Scan for the cell matching the given text and deliver its (X, Y) coordinate at center. 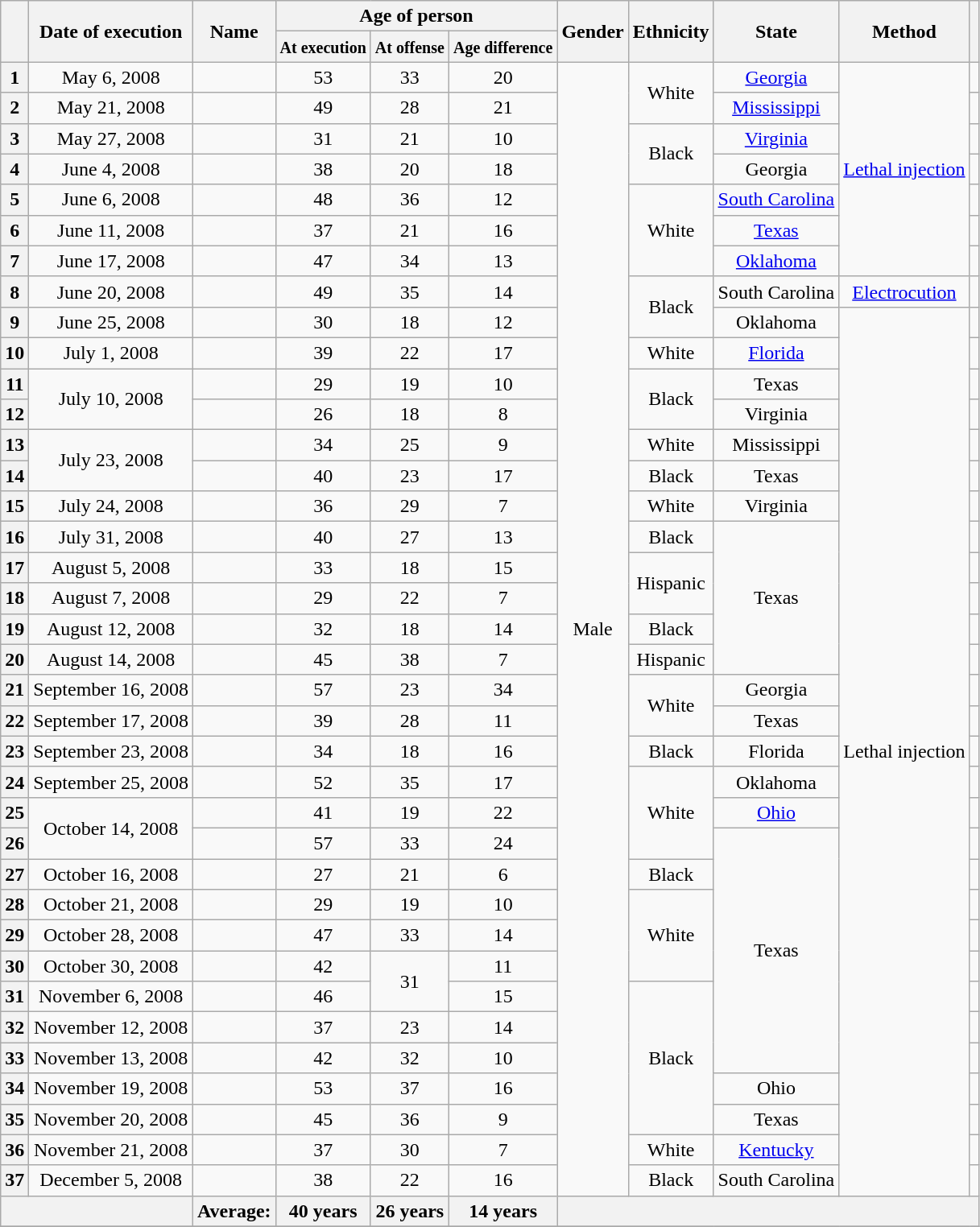
November 6, 2008 (111, 997)
Name (235, 31)
At execution (323, 47)
July 23, 2008 (111, 461)
Male (593, 629)
October 21, 2008 (111, 905)
November 12, 2008 (111, 1027)
August 7, 2008 (111, 598)
1 (14, 77)
August 12, 2008 (111, 629)
September 23, 2008 (111, 751)
Age difference (502, 47)
48 (323, 200)
46 (323, 997)
June 20, 2008 (111, 291)
September 25, 2008 (111, 782)
Date of execution (111, 31)
July 1, 2008 (111, 353)
Electrocution (904, 291)
40 years (323, 1211)
September 16, 2008 (111, 690)
3 (14, 138)
November 19, 2008 (111, 1089)
4 (14, 169)
41 (323, 812)
2 (14, 108)
Age of person (416, 16)
July 10, 2008 (111, 399)
November 13, 2008 (111, 1058)
August 14, 2008 (111, 659)
July 31, 2008 (111, 537)
October 28, 2008 (111, 936)
May 21, 2008 (111, 108)
Average: (235, 1211)
August 5, 2008 (111, 568)
26 years (409, 1211)
June 25, 2008 (111, 322)
52 (323, 782)
December 5, 2008 (111, 1180)
June 6, 2008 (111, 200)
September 17, 2008 (111, 721)
October 14, 2008 (111, 828)
Ethnicity (671, 31)
5 (14, 200)
Kentucky (776, 1150)
July 24, 2008 (111, 506)
November 20, 2008 (111, 1119)
Gender (593, 31)
Method (904, 31)
14 years (502, 1211)
At offense (409, 47)
June 17, 2008 (111, 261)
October 30, 2008 (111, 966)
November 21, 2008 (111, 1150)
State (776, 31)
May 27, 2008 (111, 138)
June 11, 2008 (111, 230)
June 4, 2008 (111, 169)
October 16, 2008 (111, 874)
May 6, 2008 (111, 77)
